From the cell containing the given text, extract its center point as [X, Y] coordinate. 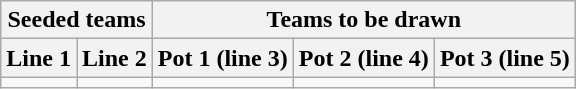
Teams to be drawn [364, 20]
Pot 3 (line 5) [504, 58]
Seeded teams [77, 20]
Line 1 [39, 58]
Line 2 [114, 58]
Pot 2 (line 4) [364, 58]
Pot 1 (line 3) [222, 58]
